Extract the (x, y) coordinate from the center of the cell holding the provided text.  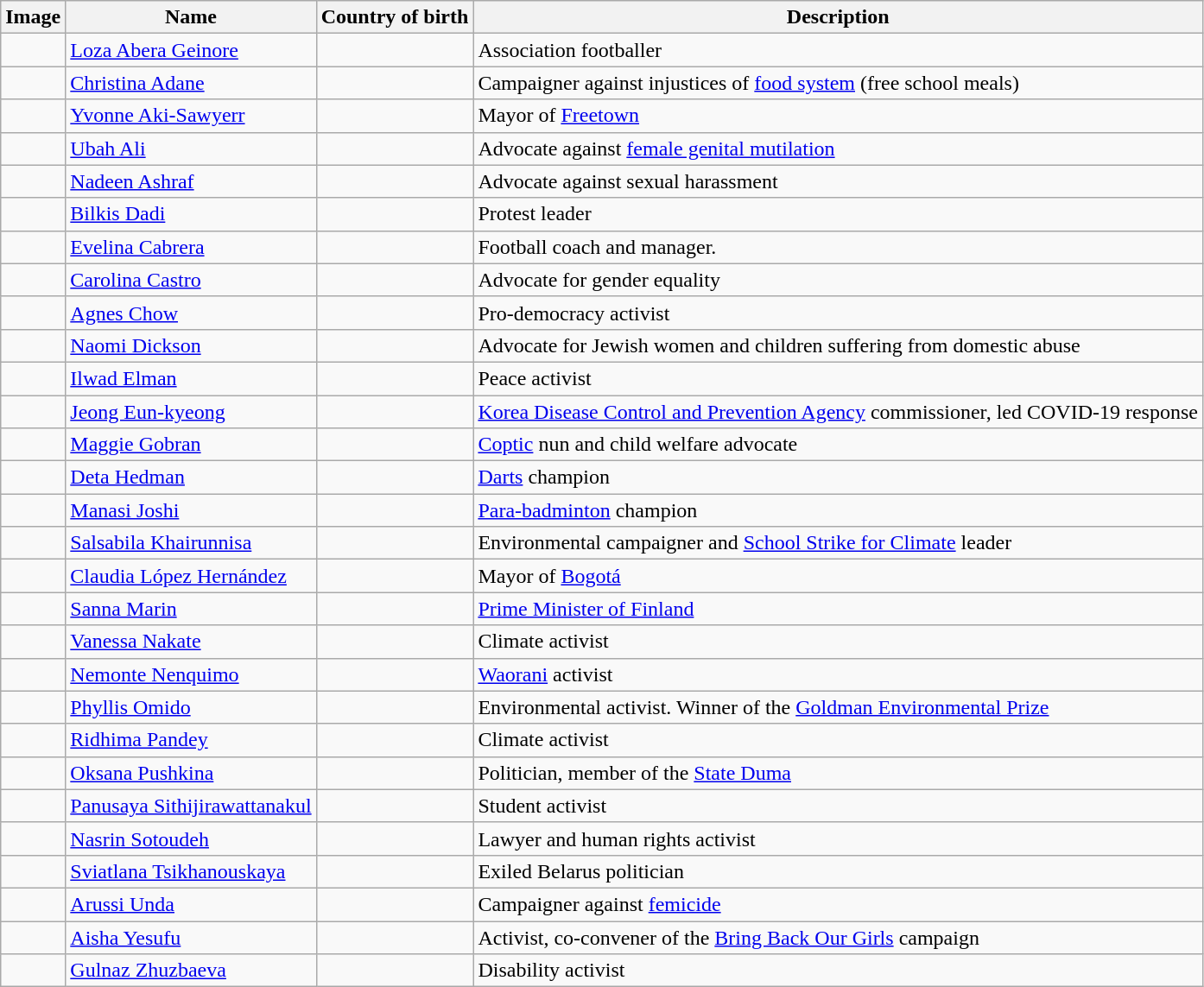
Evelina Cabrera (191, 247)
Campaigner against injustices of food system (free school meals) (838, 83)
Sanna Marin (191, 609)
Campaigner against femicide (838, 904)
Advocate against female genital mutilation (838, 149)
Prime Minister of Finland (838, 609)
Mayor of Freetown (838, 116)
Vanessa Nakate (191, 642)
Ilwad Elman (191, 378)
Disability activist (838, 971)
Pro-democracy activist (838, 313)
Christina Adane (191, 83)
Agnes Chow (191, 313)
Exiled Belarus politician (838, 871)
Description (838, 17)
Naomi Dickson (191, 345)
Arussi Unda (191, 904)
Student activist (838, 806)
Para-badminton champion (838, 510)
Association footballer (838, 50)
Manasi Joshi (191, 510)
Aisha Yesufu (191, 937)
Yvonne Aki-Sawyerr (191, 116)
Football coach and manager. (838, 247)
Lawyer and human rights activist (838, 838)
Panusaya Sithijirawattanakul (191, 806)
Politician, member of the State Duma (838, 773)
Salsabila Khairunnisa (191, 543)
Darts champion (838, 478)
Peace activist (838, 378)
Bilkis Dadi (191, 214)
Country of birth (395, 17)
Environmental activist. Winner of the Goldman Environmental Prize (838, 707)
Activist, co-convener of the Bring Back Our Girls campaign (838, 937)
Image (33, 17)
Waorani activist (838, 674)
Maggie Gobran (191, 445)
Advocate against sexual harassment (838, 181)
Claudia López Hernández (191, 576)
Advocate for gender equality (838, 280)
Mayor of Bogotá (838, 576)
Jeong Eun-kyeong (191, 412)
Ridhima Pandey (191, 740)
Name (191, 17)
Oksana Pushkina (191, 773)
Environmental campaigner and School Strike for Climate leader (838, 543)
Carolina Castro (191, 280)
Korea Disease Control and Prevention Agency commissioner, led COVID-19 response (838, 412)
Gulnaz Zhuzbaeva (191, 971)
Nadeen Ashraf (191, 181)
Nemonte Nenquimo (191, 674)
Deta Hedman (191, 478)
Loza Abera Geinore (191, 50)
Phyllis Omido (191, 707)
Ubah Ali (191, 149)
Coptic nun and child welfare advocate (838, 445)
Sviatlana Tsikhanouskaya (191, 871)
Protest leader (838, 214)
Nasrin Sotoudeh (191, 838)
Advocate for Jewish women and children suffering from domestic abuse (838, 345)
